From the cell containing the given text, extract its center point as (X, Y) coordinate. 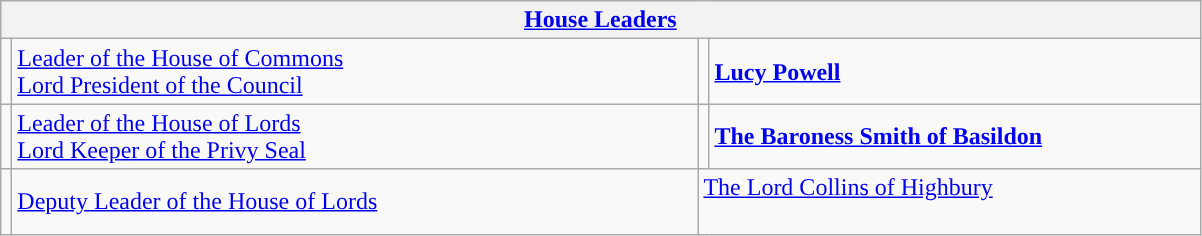
Lucy Powell (954, 72)
House Leaders (600, 20)
The Lord Collins of Highbury (949, 202)
Leader of the House of CommonsLord President of the Council (355, 72)
The Baroness Smith of Basildon (954, 136)
Leader of the House of LordsLord Keeper of the Privy Seal (355, 136)
Deputy Leader of the House of Lords (355, 202)
